Return the (x, y) coordinate for the center point of the cell that contains the specified text.  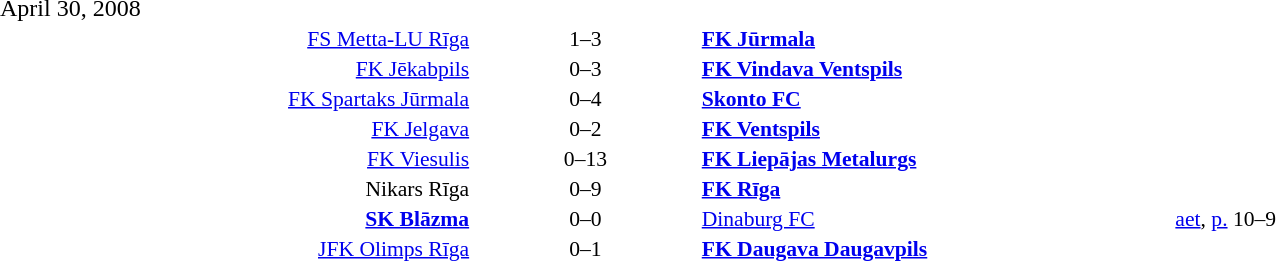
Dinaburg FC (936, 218)
FK Vindava Ventspils (936, 68)
0–2 (586, 128)
Skonto FC (936, 98)
FK Ventspils (936, 128)
0–13 (586, 158)
FK Liepājas Metalurgs (936, 158)
FK Jūrmala (936, 38)
FK Rīga (936, 188)
0–3 (586, 68)
0–0 (586, 218)
0–9 (586, 188)
0–4 (586, 98)
1–3 (586, 38)
